Provide the (x, y) coordinate of the cell's center where the given text is located.  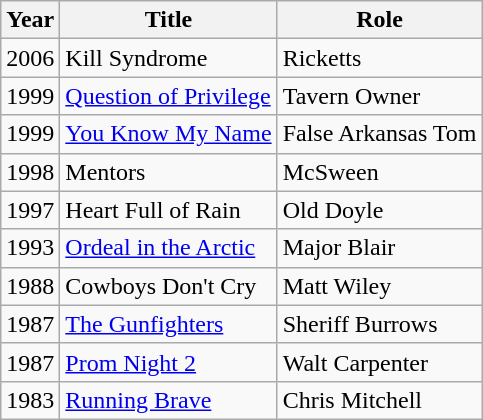
Title (168, 20)
Chris Mitchell (380, 400)
The Gunfighters (168, 324)
Heart Full of Rain (168, 210)
Question of Privilege (168, 96)
Sheriff Burrows (380, 324)
Running Brave (168, 400)
Year (30, 20)
Tavern Owner (380, 96)
1998 (30, 172)
1993 (30, 248)
Kill Syndrome (168, 58)
Role (380, 20)
1983 (30, 400)
You Know My Name (168, 134)
False Arkansas Tom (380, 134)
Old Doyle (380, 210)
2006 (30, 58)
Ordeal in the Arctic (168, 248)
1997 (30, 210)
Walt Carpenter (380, 362)
Cowboys Don't Cry (168, 286)
1988 (30, 286)
McSween (380, 172)
Mentors (168, 172)
Prom Night 2 (168, 362)
Matt Wiley (380, 286)
Major Blair (380, 248)
Ricketts (380, 58)
